Extract the (x, y) coordinate from the center of the cell holding the provided text.  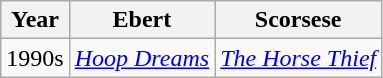
Year (35, 20)
1990s (35, 58)
Hoop Dreams (142, 58)
The Horse Thief (298, 58)
Ebert (142, 20)
Scorsese (298, 20)
